Output the [X, Y] coordinate of the center of the cell containing the given text.  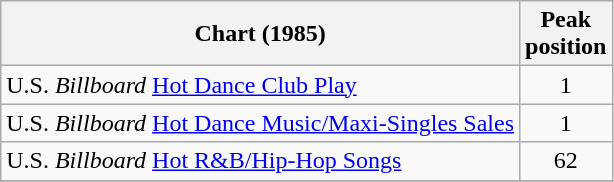
62 [566, 161]
U.S. Billboard Hot Dance Club Play [260, 85]
U.S. Billboard Hot R&B/Hip-Hop Songs [260, 161]
Peakposition [566, 34]
Chart (1985) [260, 34]
U.S. Billboard Hot Dance Music/Maxi-Singles Sales [260, 123]
